Pinpoint the cell where the given text exists, returning its (X, Y) midpoint coordinate. 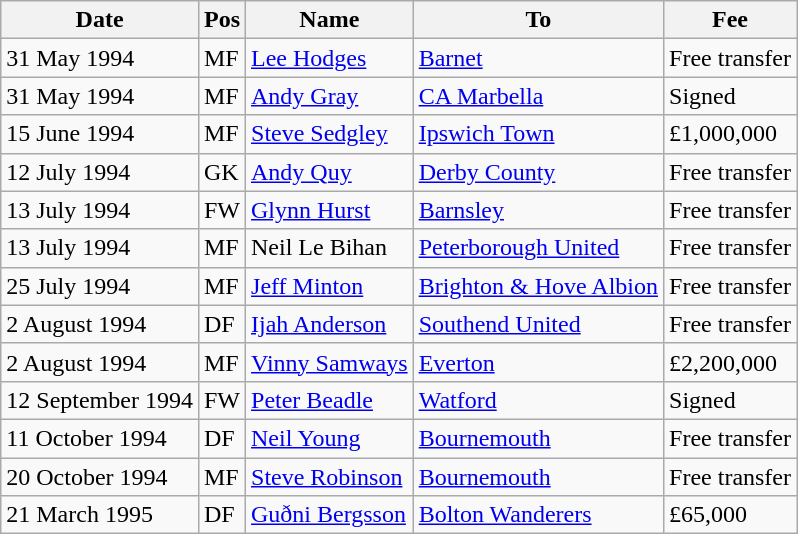
£1,000,000 (730, 134)
Peter Beadle (330, 400)
Glynn Hurst (330, 210)
Andy Gray (330, 96)
Guðni Bergsson (330, 515)
12 July 1994 (100, 172)
Everton (538, 362)
Vinny Samways (330, 362)
Andy Quy (330, 172)
15 June 1994 (100, 134)
Lee Hodges (330, 58)
25 July 1994 (100, 286)
Ijah Anderson (330, 324)
Southend United (538, 324)
Brighton & Hove Albion (538, 286)
21 March 1995 (100, 515)
Date (100, 20)
Steve Robinson (330, 477)
Neil Young (330, 438)
Bolton Wanderers (538, 515)
Fee (730, 20)
Steve Sedgley (330, 134)
20 October 1994 (100, 477)
Peterborough United (538, 248)
CA Marbella (538, 96)
Barnsley (538, 210)
Pos (222, 20)
Derby County (538, 172)
£2,200,000 (730, 362)
Jeff Minton (330, 286)
£65,000 (730, 515)
To (538, 20)
Ipswich Town (538, 134)
Barnet (538, 58)
11 October 1994 (100, 438)
Watford (538, 400)
12 September 1994 (100, 400)
GK (222, 172)
Neil Le Bihan (330, 248)
Name (330, 20)
